Determine the [X, Y] coordinate at the center of the cell enclosing the given text.  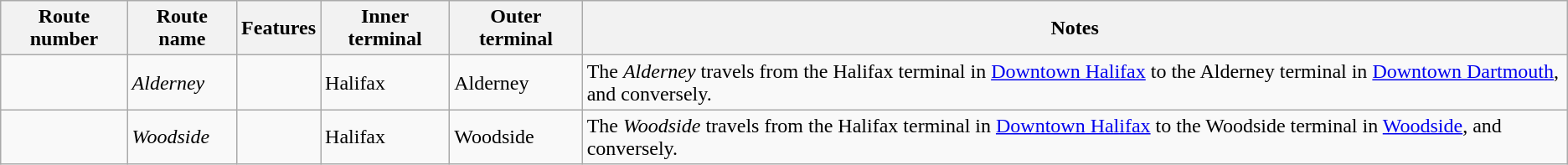
Outer terminal [516, 28]
The Woodside travels from the Halifax terminal in Downtown Halifax to the Woodside terminal in Woodside, and conversely. [1075, 137]
Inner terminal [385, 28]
Features [279, 28]
Notes [1075, 28]
The Alderney travels from the Halifax terminal in Downtown Halifax to the Alderney terminal in Downtown Dartmouth, and conversely. [1075, 82]
Route name [183, 28]
Route number [64, 28]
